From the cell containing the given text, extract its center point as (X, Y) coordinate. 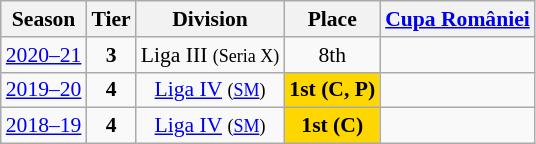
Division (210, 19)
1st (C) (332, 126)
2018–19 (44, 126)
Place (332, 19)
Tier (110, 19)
2020–21 (44, 55)
3 (110, 55)
2019–20 (44, 90)
8th (332, 55)
1st (C, P) (332, 90)
Season (44, 19)
Cupa României (458, 19)
Liga III (Seria X) (210, 55)
